Locate the cell with the specified text and output its (x, y) center coordinate. 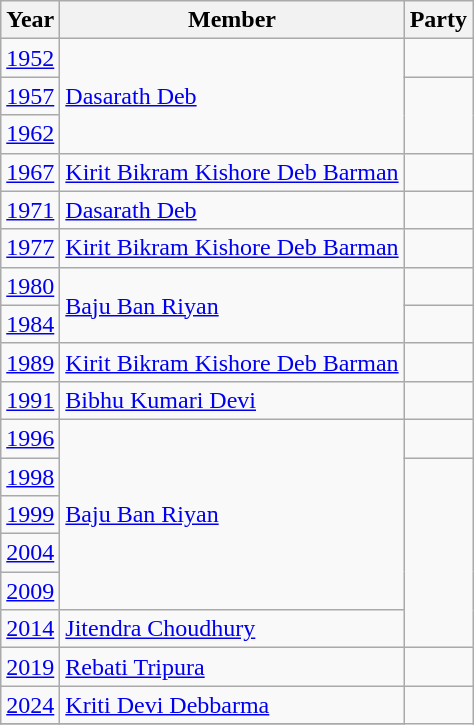
2004 (30, 553)
1999 (30, 515)
1996 (30, 438)
2014 (30, 629)
Year (30, 20)
Bibhu Kumari Devi (232, 400)
Member (232, 20)
1962 (30, 134)
1984 (30, 324)
Party (438, 20)
1980 (30, 286)
2024 (30, 705)
1989 (30, 362)
1971 (30, 210)
Rebati Tripura (232, 667)
1977 (30, 248)
1952 (30, 58)
2019 (30, 667)
2009 (30, 591)
Jitendra Choudhury (232, 629)
1998 (30, 477)
1957 (30, 96)
1991 (30, 400)
Kriti Devi Debbarma (232, 705)
1967 (30, 172)
